Locate the cell with the specified text and output its (X, Y) center coordinate. 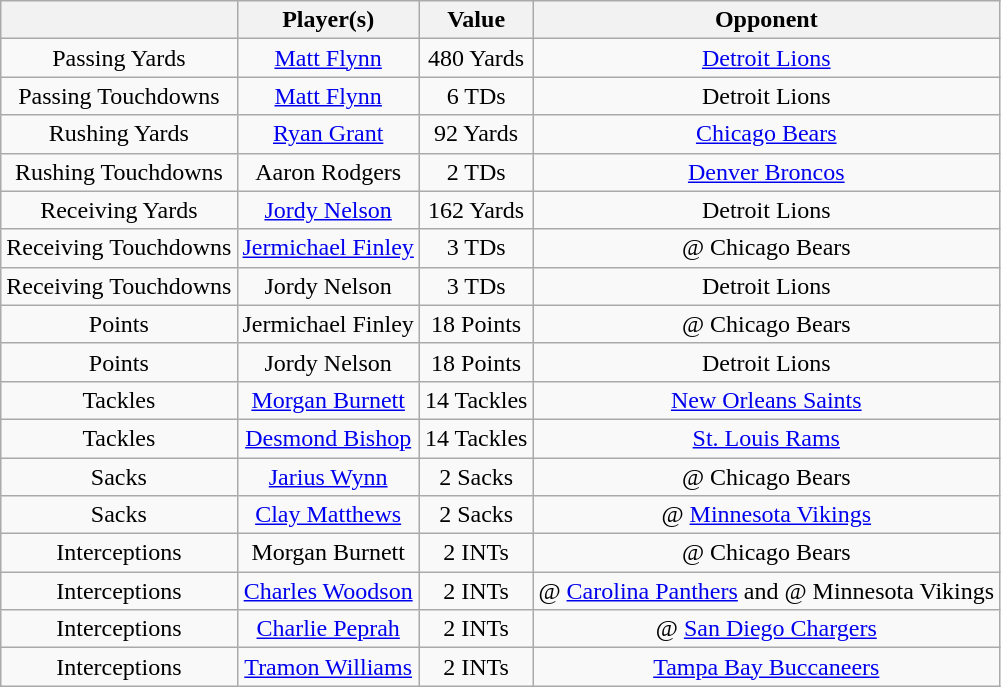
Tampa Bay Buccaneers (766, 667)
Charles Woodson (328, 591)
@ Carolina Panthers and @ Minnesota Vikings (766, 591)
Aaron Rodgers (328, 172)
Charlie Peprah (328, 629)
Jarius Wynn (328, 477)
Passing Touchdowns (119, 96)
Rushing Touchdowns (119, 172)
Passing Yards (119, 58)
Denver Broncos (766, 172)
@ Minnesota Vikings (766, 515)
480 Yards (476, 58)
Ryan Grant (328, 134)
@ San Diego Chargers (766, 629)
New Orleans Saints (766, 400)
2 TDs (476, 172)
Tramon Williams (328, 667)
162 Yards (476, 210)
Opponent (766, 20)
Desmond Bishop (328, 438)
Chicago Bears (766, 134)
Player(s) (328, 20)
92 Yards (476, 134)
Receiving Yards (119, 210)
Rushing Yards (119, 134)
6 TDs (476, 96)
Clay Matthews (328, 515)
St. Louis Rams (766, 438)
Value (476, 20)
